Locate the cell with the specified text and output its (x, y) center coordinate. 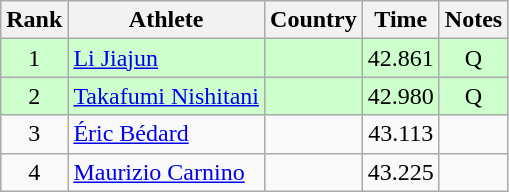
Éric Bédard (166, 134)
3 (34, 134)
Country (314, 20)
43.113 (400, 134)
Takafumi Nishitani (166, 96)
4 (34, 172)
Time (400, 20)
Athlete (166, 20)
42.861 (400, 58)
1 (34, 58)
Notes (473, 20)
43.225 (400, 172)
Rank (34, 20)
42.980 (400, 96)
Maurizio Carnino (166, 172)
Li Jiajun (166, 58)
2 (34, 96)
